Determine the [X, Y] coordinate at the center of the cell enclosing the given text.  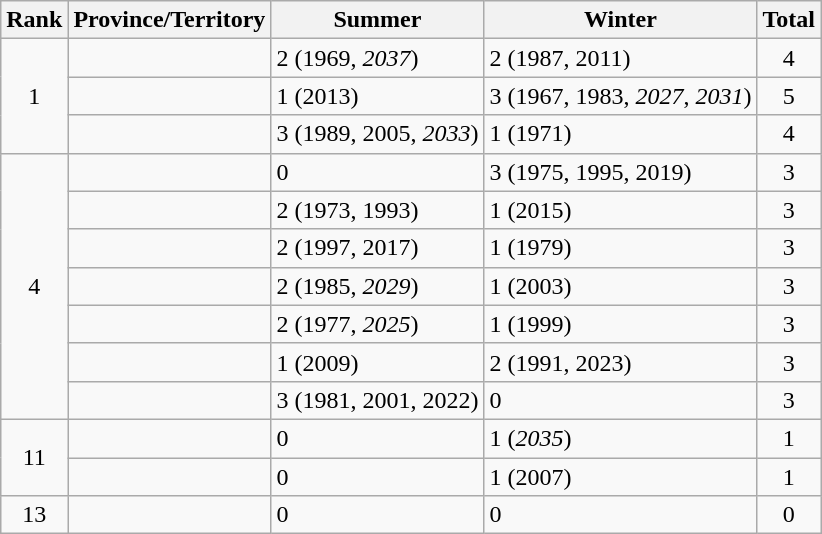
1 (2009) [378, 362]
1 (2007) [620, 477]
2 (1985, 2029) [378, 286]
1 (2003) [620, 286]
13 [34, 515]
2 (1973, 1993) [378, 210]
3 (1981, 2001, 2022) [378, 400]
2 (1969, 2037) [378, 58]
2 (1977, 2025) [378, 324]
Province/Territory [170, 20]
3 (1975, 1995, 2019) [620, 172]
Winter [620, 20]
2 (1987, 2011) [620, 58]
1 (1979) [620, 248]
1 (1971) [620, 134]
Total [789, 20]
5 [789, 96]
1 (2015) [620, 210]
1 (2013) [378, 96]
3 (1989, 2005, 2033) [378, 134]
11 [34, 457]
Rank [34, 20]
2 (1991, 2023) [620, 362]
1 (1999) [620, 324]
1 (2035) [620, 438]
3 (1967, 1983, 2027, 2031) [620, 96]
Summer [378, 20]
2 (1997, 2017) [378, 248]
